For the text-containing cell, return its midpoint in (X, Y) coordinate format. 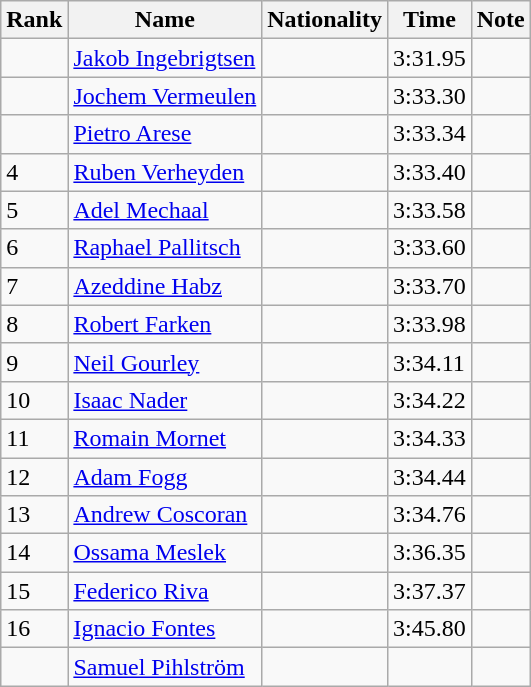
3:33.60 (429, 248)
Federico Riva (165, 591)
3:33.70 (429, 286)
Rank (34, 20)
7 (34, 286)
11 (34, 438)
Jakob Ingebrigtsen (165, 58)
3:33.40 (429, 172)
3:33.34 (429, 134)
10 (34, 400)
3:33.58 (429, 210)
3:34.11 (429, 362)
4 (34, 172)
Nationality (325, 20)
3:33.30 (429, 96)
Name (165, 20)
Neil Gourley (165, 362)
Andrew Coscoran (165, 515)
Isaac Nader (165, 400)
3:34.22 (429, 400)
Pietro Arese (165, 134)
3:33.98 (429, 324)
Raphael Pallitsch (165, 248)
3:34.76 (429, 515)
3:45.80 (429, 629)
Azeddine Habz (165, 286)
Adam Fogg (165, 477)
Ignacio Fontes (165, 629)
3:37.37 (429, 591)
9 (34, 362)
Samuel Pihlström (165, 667)
Robert Farken (165, 324)
13 (34, 515)
Jochem Vermeulen (165, 96)
Time (429, 20)
15 (34, 591)
16 (34, 629)
Note (500, 20)
Ruben Verheyden (165, 172)
3:34.33 (429, 438)
6 (34, 248)
Romain Mornet (165, 438)
Adel Mechaal (165, 210)
3:31.95 (429, 58)
8 (34, 324)
14 (34, 553)
3:34.44 (429, 477)
5 (34, 210)
12 (34, 477)
3:36.35 (429, 553)
Ossama Meslek (165, 553)
